Search for the cell housing the specified text and yield its [X, Y] center coordinate. 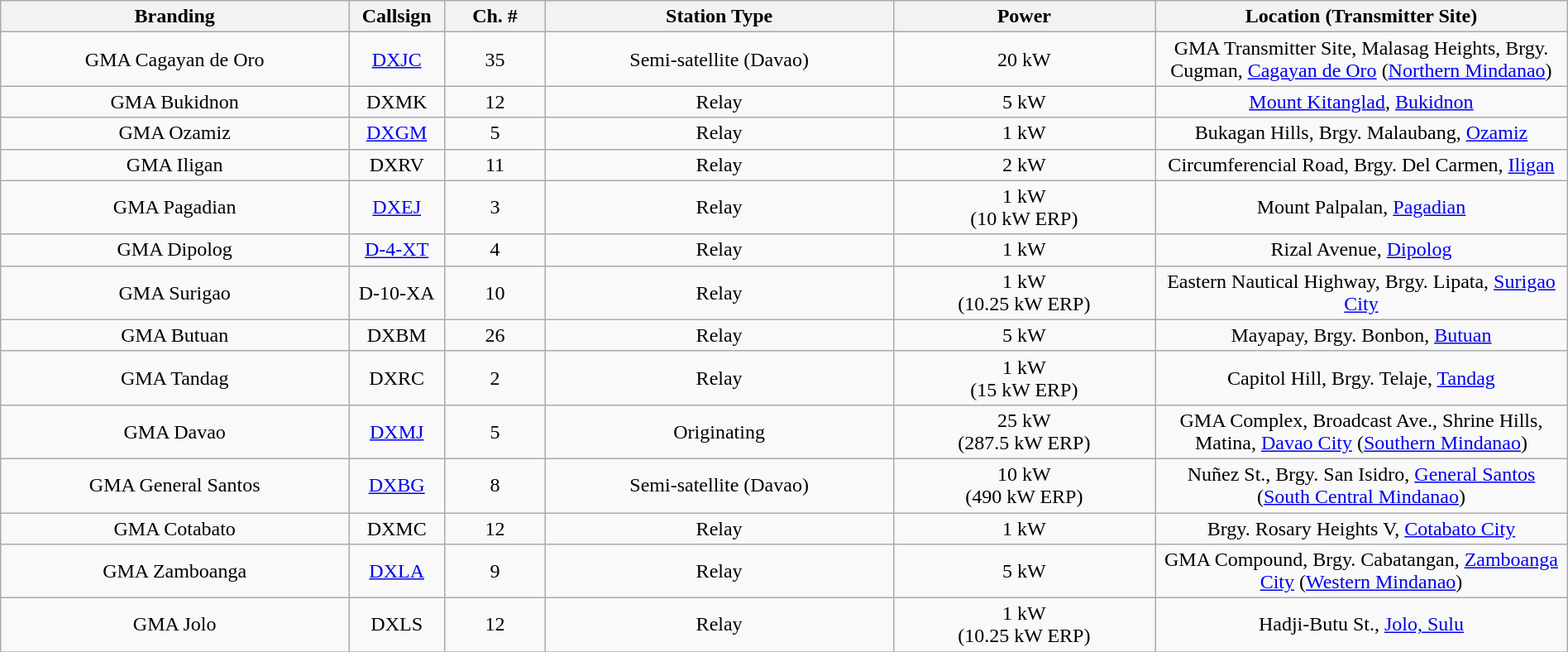
Hadji-Butu St., Jolo, Sulu [1361, 626]
GMA Davao [175, 432]
1 kW (15 kW ERP) [1024, 377]
35 [495, 60]
GMA Complex, Broadcast Ave., Shrine Hills, Matina, Davao City (Southern Mindanao) [1361, 432]
Location (Transmitter Site) [1361, 17]
D-4-XT [397, 250]
GMA Transmitter Site, Malasag Heights, Brgy. Cugman, Cagayan de Oro (Northern Mindanao) [1361, 60]
GMA Iligan [175, 165]
Rizal Avenue, Dipolog [1361, 250]
DXLS [397, 626]
8 [495, 485]
DXRV [397, 165]
GMA Butuan [175, 335]
Ch. # [495, 17]
DXMC [397, 529]
DXRC [397, 377]
GMA Zamboanga [175, 571]
GMA Surigao [175, 293]
Eastern Nautical Highway, Brgy. Lipata, Surigao City [1361, 293]
GMA Bukidnon [175, 102]
4 [495, 250]
9 [495, 571]
Mayapay, Brgy. Bonbon, Butuan [1361, 335]
2 [495, 377]
DXGM [397, 133]
DXEJ [397, 207]
2 kW [1024, 165]
26 [495, 335]
1 kW (10 kW ERP) [1024, 207]
10 [495, 293]
DXMJ [397, 432]
25 kW (287.5 kW ERP) [1024, 432]
Originating [719, 432]
GMA Cagayan de Oro [175, 60]
GMA Compound, Brgy. Cabatangan, Zamboanga City (Western Mindanao) [1361, 571]
Station Type [719, 17]
Capitol Hill, Brgy. Telaje, Tandag [1361, 377]
Circumferencial Road, Brgy. Del Carmen, Iligan [1361, 165]
Mount Palpalan, Pagadian [1361, 207]
GMA Ozamiz [175, 133]
DXMK [397, 102]
10 kW (490 kW ERP) [1024, 485]
Mount Kitanglad, Bukidnon [1361, 102]
Nuñez St., Brgy. San Isidro, General Santos (South Central Mindanao) [1361, 485]
D-10-XA [397, 293]
20 kW [1024, 60]
Bukagan Hills, Brgy. Malaubang, Ozamiz [1361, 133]
GMA Jolo [175, 626]
GMA Pagadian [175, 207]
DXBG [397, 485]
DXJC [397, 60]
GMA Tandag [175, 377]
GMA General Santos [175, 485]
GMA Cotabato [175, 529]
GMA Dipolog [175, 250]
3 [495, 207]
DXLA [397, 571]
Branding [175, 17]
Brgy. Rosary Heights V, Cotabato City [1361, 529]
11 [495, 165]
Callsign [397, 17]
Power [1024, 17]
DXBM [397, 335]
